Find where the given text appears and provide that cell's center as [X, Y] coordinate. 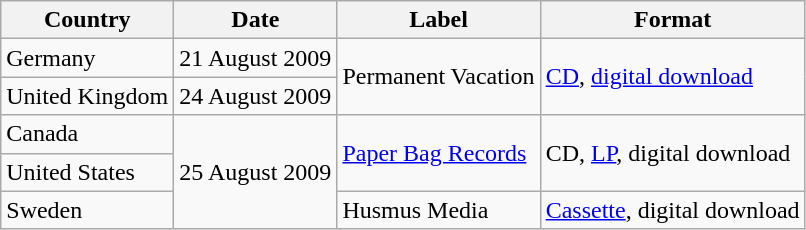
21 August 2009 [256, 58]
United States [88, 172]
25 August 2009 [256, 172]
Permanent Vacation [438, 77]
Sweden [88, 210]
Germany [88, 58]
Country [88, 20]
24 August 2009 [256, 96]
Format [672, 20]
Paper Bag Records [438, 153]
Label [438, 20]
CD, LP, digital download [672, 153]
CD, digital download [672, 77]
United Kingdom [88, 96]
Canada [88, 134]
Husmus Media [438, 210]
Cassette, digital download [672, 210]
Date [256, 20]
